Extract the (X, Y) coordinate from the center of the cell holding the provided text.  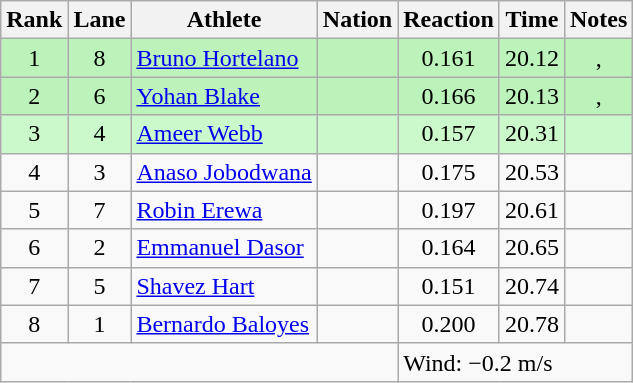
Athlete (224, 20)
Nation (357, 20)
0.175 (449, 172)
Lane (100, 20)
20.74 (532, 286)
0.197 (449, 210)
Rank (34, 20)
Robin Erewa (224, 210)
0.161 (449, 58)
Bruno Hortelano (224, 58)
Anaso Jobodwana (224, 172)
Wind: −0.2 m/s (516, 362)
Bernardo Baloyes (224, 324)
20.65 (532, 248)
0.200 (449, 324)
20.31 (532, 134)
Yohan Blake (224, 96)
20.53 (532, 172)
Emmanuel Dasor (224, 248)
20.61 (532, 210)
Shavez Hart (224, 286)
Notes (598, 20)
0.151 (449, 286)
0.164 (449, 248)
20.78 (532, 324)
20.13 (532, 96)
Time (532, 20)
Reaction (449, 20)
Ameer Webb (224, 134)
0.166 (449, 96)
20.12 (532, 58)
0.157 (449, 134)
